Locate the cell with the specified text and output its (X, Y) center coordinate. 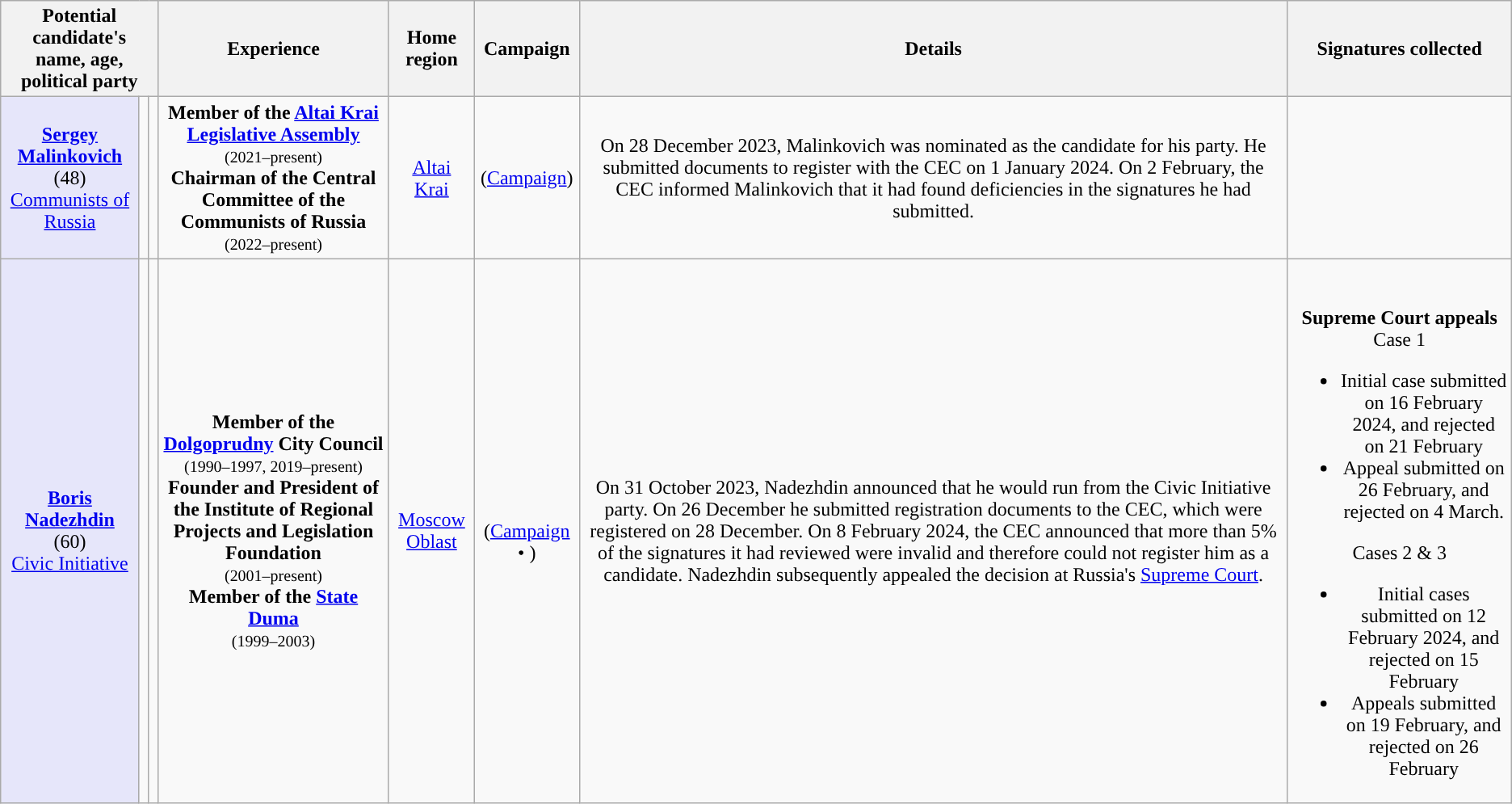
Boris Nadezhdin(60)Civic Initiative (69, 531)
Potential candidate's name, age,political party (79, 48)
Experience (274, 48)
(Campaign • ) (527, 531)
Moscow Oblast (431, 531)
Details (934, 48)
Member of the Altai Krai Legislative Assembly(2021–present)Chairman of the Central Committee of the Communists of Russia(2022–present) (274, 178)
Sergey Malinkovich(48)Communists of Russia (69, 178)
Home region (431, 48)
(Campaign) (527, 178)
Altai Krai (431, 178)
Signatures collected (1399, 48)
Campaign (527, 48)
